Scan for the cell matching the given text and deliver its (X, Y) coordinate at center. 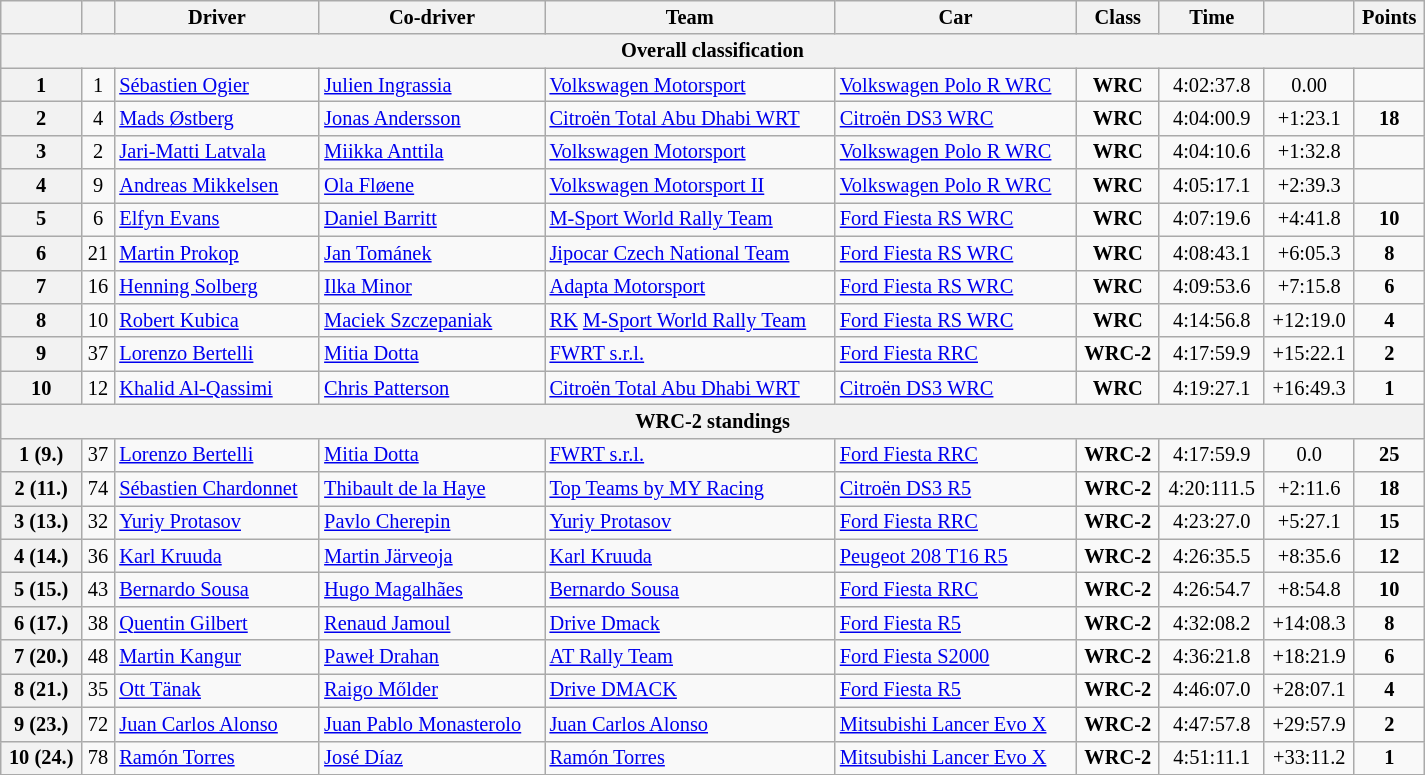
RK M-Sport World Rally Team (690, 320)
Henning Solberg (216, 287)
+8:54.8 (1309, 589)
Drive DMACK (690, 690)
Citroën DS3 R5 (956, 489)
Overall classification (713, 51)
Martin Prokop (216, 253)
+33:11.2 (1309, 758)
10 (24.) (42, 758)
+16:49.3 (1309, 388)
4:02:37.8 (1212, 85)
+4:41.8 (1309, 219)
Drive Dmack (690, 623)
35 (98, 690)
+6:05.3 (1309, 253)
+12:19.0 (1309, 320)
+2:39.3 (1309, 186)
7 (42, 287)
Driver (216, 17)
16 (98, 287)
74 (98, 489)
Jari-Matti Latvala (216, 152)
Ford Fiesta S2000 (956, 657)
Andreas Mikkelsen (216, 186)
Team (690, 17)
4:04:00.9 (1212, 118)
Jan Tománek (432, 253)
4:07:19.6 (1212, 219)
Ilka Minor (432, 287)
Julien Ingrassia (432, 85)
5 (15.) (42, 589)
Volkswagen Motorsport II (690, 186)
AT Rally Team (690, 657)
Car (956, 17)
+15:22.1 (1309, 354)
Sébastien Ogier (216, 85)
Chris Patterson (432, 388)
Martin Järveoja (432, 556)
2 (11.) (42, 489)
4:36:21.8 (1212, 657)
+14:08.3 (1309, 623)
+7:15.8 (1309, 287)
WRC-2 standings (713, 421)
Points (1389, 17)
4:47:57.8 (1212, 724)
+1:32.8 (1309, 152)
4:14:56.8 (1212, 320)
48 (98, 657)
4:19:27.1 (1212, 388)
+29:57.9 (1309, 724)
Raigo Mőlder (432, 690)
3 (42, 152)
5 (42, 219)
Co-driver (432, 17)
Sébastien Chardonnet (216, 489)
Quentin Gilbert (216, 623)
Robert Kubica (216, 320)
Pavlo Cherepin (432, 522)
6 (17.) (42, 623)
+28:07.1 (1309, 690)
+5:27.1 (1309, 522)
4:09:53.6 (1212, 287)
M-Sport World Rally Team (690, 219)
21 (98, 253)
8 (21.) (42, 690)
Khalid Al-Qassimi (216, 388)
4:05:17.1 (1212, 186)
Elfyn Evans (216, 219)
4:32:08.2 (1212, 623)
Daniel Barritt (432, 219)
Thibault de la Haye (432, 489)
Adapta Motorsport (690, 287)
José Díaz (432, 758)
9 (23.) (42, 724)
Miikka Anttila (432, 152)
Top Teams by MY Racing (690, 489)
Jonas Andersson (432, 118)
4:51:11.1 (1212, 758)
Jipocar Czech National Team (690, 253)
+2:11.6 (1309, 489)
43 (98, 589)
Martin Kangur (216, 657)
3 (13.) (42, 522)
Renaud Jamoul (432, 623)
32 (98, 522)
+1:23.1 (1309, 118)
0.00 (1309, 85)
4:46:07.0 (1212, 690)
38 (98, 623)
4:26:54.7 (1212, 589)
72 (98, 724)
1 (9.) (42, 455)
4:08:43.1 (1212, 253)
15 (1389, 522)
4 (14.) (42, 556)
Hugo Magalhães (432, 589)
+18:21.9 (1309, 657)
4:20:111.5 (1212, 489)
Time (1212, 17)
+8:35.6 (1309, 556)
Ott Tänak (216, 690)
25 (1389, 455)
Mads Østberg (216, 118)
7 (20.) (42, 657)
4:04:10.6 (1212, 152)
Class (1118, 17)
4:23:27.0 (1212, 522)
Peugeot 208 T16 R5 (956, 556)
4:26:35.5 (1212, 556)
Juan Pablo Monasterolo (432, 724)
Ola Fløene (432, 186)
0.0 (1309, 455)
Maciek Szczepaniak (432, 320)
36 (98, 556)
Paweł Drahan (432, 657)
78 (98, 758)
